Provide the [x, y] coordinate of the cell's center where the given text is located.  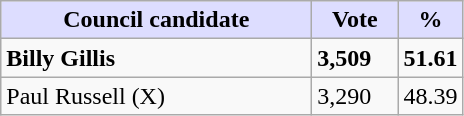
% [430, 20]
Council candidate [156, 20]
3,509 [355, 58]
48.39 [430, 96]
3,290 [355, 96]
Vote [355, 20]
Billy Gillis [156, 58]
51.61 [430, 58]
Paul Russell (X) [156, 96]
